Scan for the cell matching the given text and deliver its [X, Y] coordinate at center. 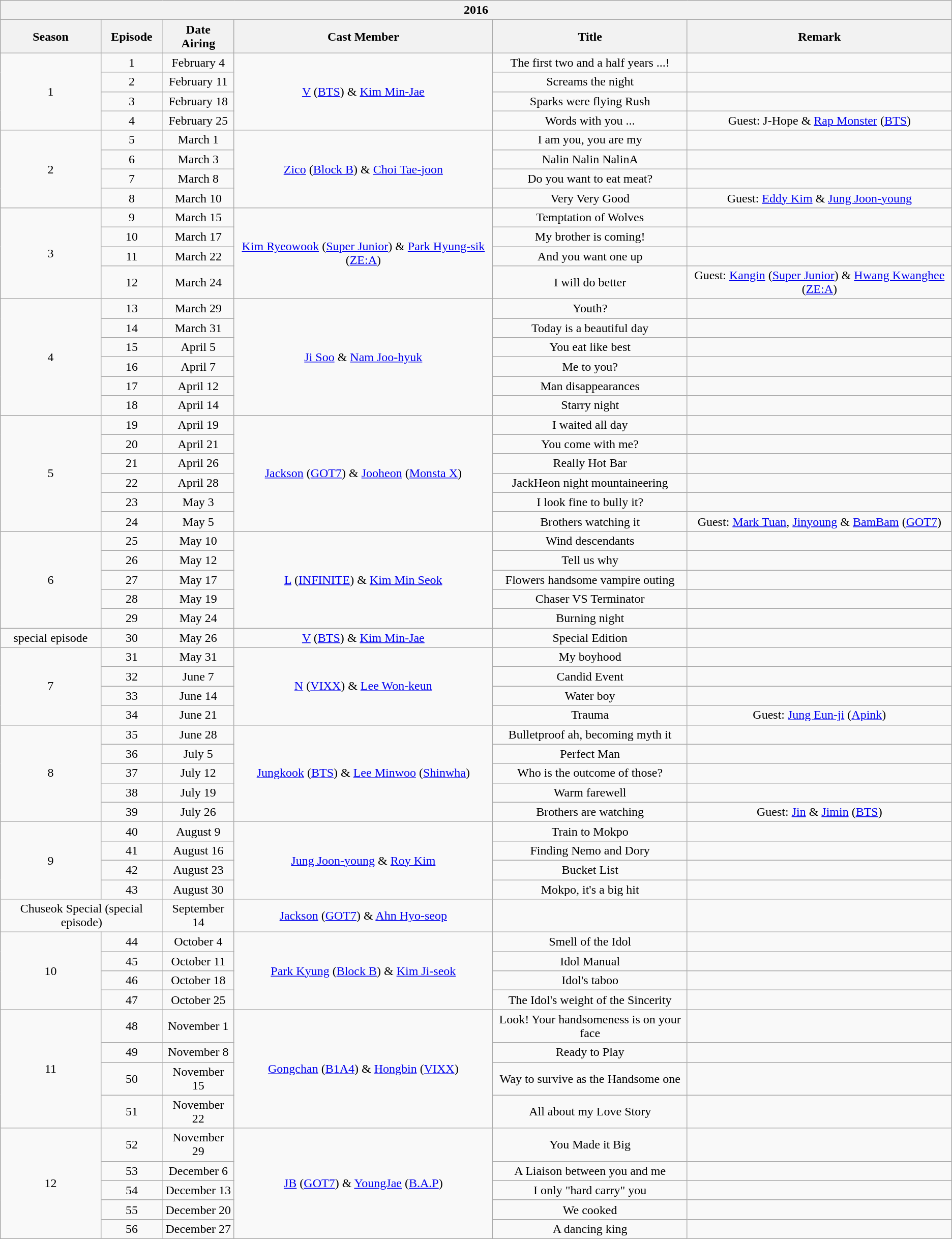
15 [132, 347]
August 16 [198, 850]
Nalin Nalin NalinA [590, 159]
Guest: Jung Eun-ji (Apink) [819, 715]
A Liaison between you and me [590, 1171]
Who is the outcome of those? [590, 773]
56 [132, 1229]
Flowers handsome vampire outing [590, 579]
45 [132, 961]
April 5 [198, 347]
32 [132, 676]
March 1 [198, 140]
Title [590, 37]
I will do better [590, 283]
I am you, you are my [590, 140]
Guest: Mark Tuan, Jinyoung & BamBam (GOT7) [819, 521]
Guest: Jin & Jimin (BTS) [819, 812]
August 23 [198, 870]
May 26 [198, 638]
33 [132, 696]
38 [132, 792]
April 28 [198, 483]
Park Kyung (Block B) & Kim Ji-seok [363, 971]
March 29 [198, 309]
June 21 [198, 715]
May 12 [198, 560]
You eat like best [590, 347]
Jungkook (BTS) & Lee Minwoo (Shinwha) [363, 773]
Candid Event [590, 676]
Youth? [590, 309]
39 [132, 812]
May 10 [198, 541]
February 4 [198, 63]
March 31 [198, 328]
14 [132, 328]
You come with me? [590, 444]
Wind descendants [590, 541]
November 1 [198, 1026]
Guest: Kangin (Super Junior) & Hwang Kwanghee (ZE:A) [819, 283]
Mokpo, it's a big hit [590, 890]
DateAiring [198, 37]
51 [132, 1112]
December 13 [198, 1190]
March 22 [198, 256]
November 29 [198, 1144]
September 14 [198, 916]
July 19 [198, 792]
I look fine to bully it? [590, 502]
27 [132, 579]
February 18 [198, 101]
Ji Soo & Nam Joo-hyuk [363, 357]
L (INFINITE) & Kim Min Seok [363, 579]
June 14 [198, 696]
34 [132, 715]
Guest: J-Hope & Rap Monster (BTS) [819, 121]
25 [132, 541]
February 25 [198, 121]
50 [132, 1078]
Jung Joon-young & Roy Kim [363, 860]
Cast Member [363, 37]
Chaser VS Terminator [590, 599]
47 [132, 1000]
41 [132, 850]
31 [132, 657]
December 27 [198, 1229]
44 [132, 942]
I only "hard carry" you [590, 1190]
17 [132, 386]
March 17 [198, 237]
23 [132, 502]
24 [132, 521]
49 [132, 1052]
Brothers watching it [590, 521]
Bulletproof ah, becoming myth it [590, 734]
40 [132, 831]
October 18 [198, 981]
April 14 [198, 405]
My brother is coming! [590, 237]
July 26 [198, 812]
Gongchan (B1A4) & Hongbin (VIXX) [363, 1069]
December 20 [198, 1209]
April 7 [198, 367]
Sparks were flying Rush [590, 101]
42 [132, 870]
April 19 [198, 425]
22 [132, 483]
JB (GOT7) & YoungJae (B.A.P) [363, 1183]
28 [132, 599]
November 15 [198, 1078]
The first two and a half years ...! [590, 63]
May 19 [198, 599]
Episode [132, 37]
May 3 [198, 502]
Words with you ... [590, 121]
Chuseok Special (special episode) [81, 916]
Remark [819, 37]
Do you want to eat meat? [590, 179]
April 26 [198, 463]
March 10 [198, 198]
We cooked [590, 1209]
Very Very Good [590, 198]
May 31 [198, 657]
16 [132, 367]
And you want one up [590, 256]
Me to you? [590, 367]
Really Hot Bar [590, 463]
Kim Ryeowook (Super Junior) & Park Hyung-sik (ZE:A) [363, 253]
June 7 [198, 676]
36 [132, 754]
Look! Your handsomeness is on your face [590, 1026]
Guest: Eddy Kim & Jung Joon-young [819, 198]
21 [132, 463]
March 15 [198, 217]
special episode [51, 638]
August 30 [198, 890]
Perfect Man [590, 754]
48 [132, 1026]
Today is a beautiful day [590, 328]
I waited all day [590, 425]
Water boy [590, 696]
26 [132, 560]
Ready to Play [590, 1052]
N (VIXX) & Lee Won-keun [363, 686]
Trauma [590, 715]
Bucket List [590, 870]
March 8 [198, 179]
52 [132, 1144]
43 [132, 890]
18 [132, 405]
My boyhood [590, 657]
Starry night [590, 405]
Man disappearances [590, 386]
Smell of the Idol [590, 942]
Zico (Block B) & Choi Tae-joon [363, 169]
July 12 [198, 773]
55 [132, 1209]
20 [132, 444]
46 [132, 981]
30 [132, 638]
Finding Nemo and Dory [590, 850]
July 5 [198, 754]
May 5 [198, 521]
February 11 [198, 82]
May 24 [198, 618]
All about my Love Story [590, 1112]
Warm farewell [590, 792]
JackHeon night mountaineering [590, 483]
Burning night [590, 618]
Idol's taboo [590, 981]
2016 [476, 10]
13 [132, 309]
Brothers are watching [590, 812]
Temptation of Wolves [590, 217]
37 [132, 773]
April 12 [198, 386]
You Made it Big [590, 1144]
Screams the night [590, 82]
53 [132, 1171]
Train to Mokpo [590, 831]
November 8 [198, 1052]
June 28 [198, 734]
35 [132, 734]
August 9 [198, 831]
October 25 [198, 1000]
A dancing king [590, 1229]
Way to survive as the Handsome one [590, 1078]
Season [51, 37]
April 21 [198, 444]
The Idol's weight of the Sincerity [590, 1000]
March 3 [198, 159]
October 11 [198, 961]
Jackson (GOT7) & Ahn Hyo-seop [363, 916]
March 24 [198, 283]
December 6 [198, 1171]
Idol Manual [590, 961]
19 [132, 425]
Jackson (GOT7) & Jooheon (Monsta X) [363, 473]
54 [132, 1190]
October 4 [198, 942]
Tell us why [590, 560]
November 22 [198, 1112]
Special Edition [590, 638]
29 [132, 618]
May 17 [198, 579]
